Return [X, Y] of the center of cell containing provided text 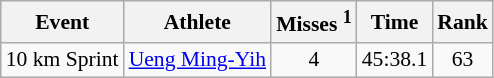
Misses 1 [314, 22]
Rank [462, 22]
63 [462, 60]
Event [62, 22]
Athlete [198, 22]
10 km Sprint [62, 60]
4 [314, 60]
45:38.1 [394, 60]
Ueng Ming-Yih [198, 60]
Time [394, 22]
